For the text-containing cell, return its midpoint in [X, Y] coordinate format. 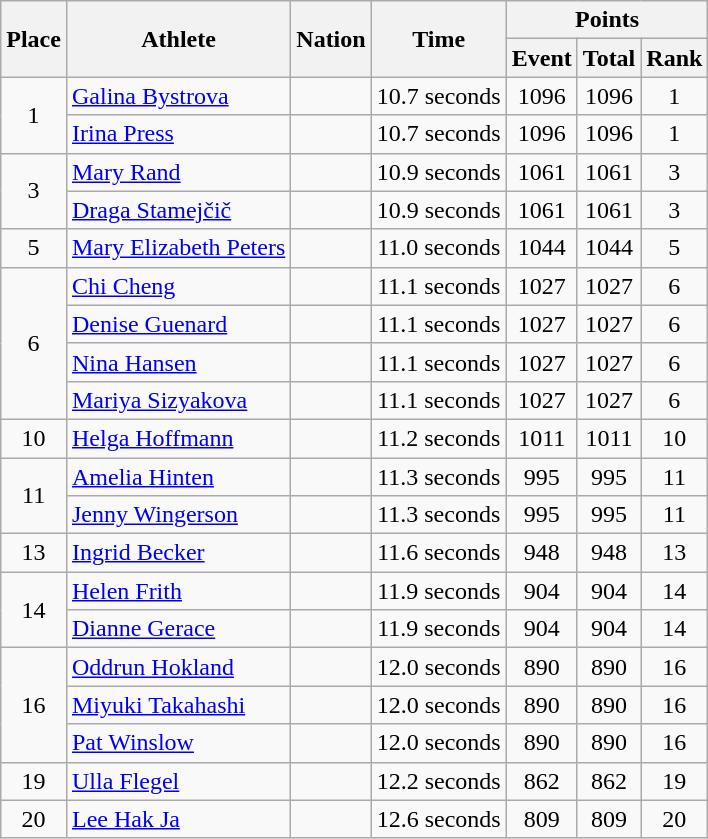
11.6 seconds [438, 553]
12.6 seconds [438, 819]
Ingrid Becker [178, 553]
Mary Rand [178, 172]
Amelia Hinten [178, 477]
Helen Frith [178, 591]
Draga Stamejčič [178, 210]
Nation [331, 39]
Galina Bystrova [178, 96]
Total [609, 58]
Denise Guenard [178, 324]
Event [542, 58]
11.2 seconds [438, 438]
Oddrun Hokland [178, 667]
Irina Press [178, 134]
Dianne Gerace [178, 629]
Miyuki Takahashi [178, 705]
Helga Hoffmann [178, 438]
Points [607, 20]
Athlete [178, 39]
Lee Hak Ja [178, 819]
Chi Cheng [178, 286]
Jenny Wingerson [178, 515]
11.0 seconds [438, 248]
Pat Winslow [178, 743]
Time [438, 39]
Rank [674, 58]
Place [34, 39]
Ulla Flegel [178, 781]
Nina Hansen [178, 362]
12.2 seconds [438, 781]
Mary Elizabeth Peters [178, 248]
Mariya Sizyakova [178, 400]
